Return [x, y] of the center of cell containing provided text 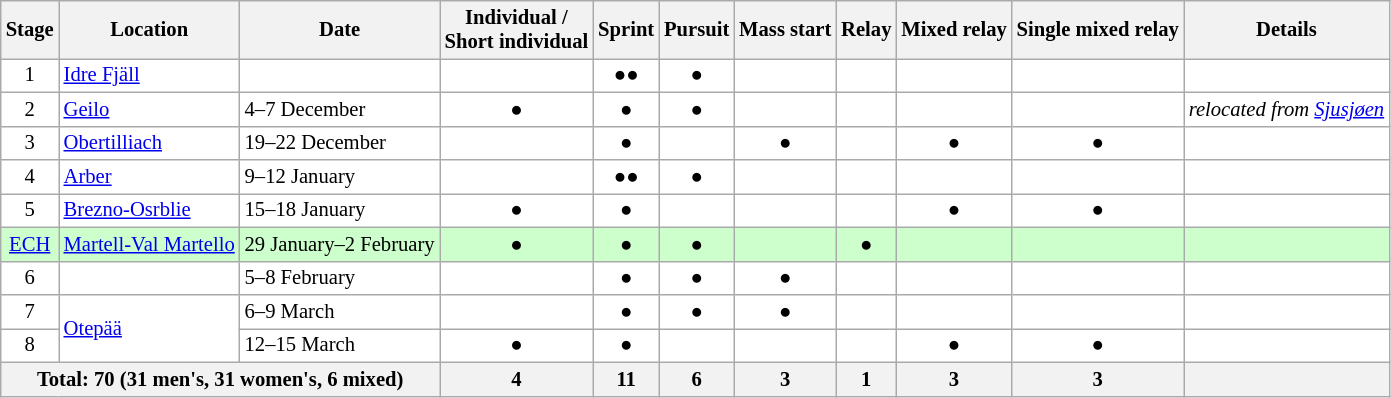
Relay [866, 29]
Otepää [150, 328]
19–22 December [340, 143]
Date [340, 29]
Mass start [785, 29]
Brezno-Osrblie [150, 210]
Idre Fjäll [150, 75]
Location [150, 29]
11 [626, 379]
6–9 March [340, 311]
Pursuit [696, 29]
Mixed relay [954, 29]
Total: 70 (31 men's, 31 women's, 6 mixed) [220, 379]
15–18 January [340, 210]
5–8 February [340, 278]
Sprint [626, 29]
Details [1286, 29]
ECH [30, 244]
8 [30, 345]
4–7 December [340, 109]
Individual /Short individual [517, 29]
Stage [30, 29]
Martell-Val Martello [150, 244]
7 [30, 311]
Geilo [150, 109]
9–12 January [340, 177]
relocated from Sjusjøen [1286, 109]
2 [30, 109]
Single mixed relay [1098, 29]
Arber [150, 177]
Obertilliach [150, 143]
12–15 March [340, 345]
29 January–2 February [340, 244]
5 [30, 210]
